Extract the (X, Y) coordinate from the center of the cell holding the provided text.  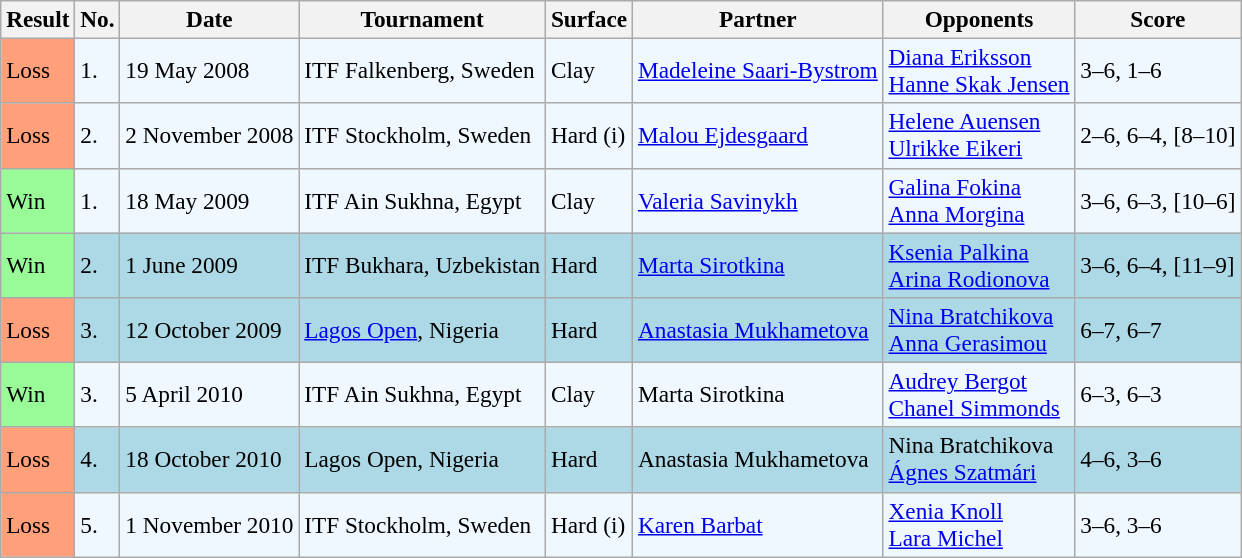
4. (98, 460)
2 November 2008 (210, 136)
Ksenia Palkina Arina Rodionova (979, 264)
1 November 2010 (210, 524)
ITF Bukhara, Uzbekistan (422, 264)
Galina Fokina Anna Morgina (979, 200)
Result (38, 19)
4–6, 3–6 (1158, 460)
19 May 2008 (210, 70)
3–6, 6–4, [11–9] (1158, 264)
12 October 2009 (210, 330)
1 June 2009 (210, 264)
Audrey Bergot Chanel Simmonds (979, 394)
3–6, 3–6 (1158, 524)
Valeria Savinykh (758, 200)
3–6, 1–6 (1158, 70)
Partner (758, 19)
ITF Falkenberg, Sweden (422, 70)
Opponents (979, 19)
Surface (590, 19)
3–6, 6–3, [10–6] (1158, 200)
Score (1158, 19)
Karen Barbat (758, 524)
No. (98, 19)
6–7, 6–7 (1158, 330)
Nina Bratchikova Anna Gerasimou (979, 330)
Tournament (422, 19)
Malou Ejdesgaard (758, 136)
18 May 2009 (210, 200)
Madeleine Saari-Bystrom (758, 70)
6–3, 6–3 (1158, 394)
Date (210, 19)
Xenia Knoll Lara Michel (979, 524)
5 April 2010 (210, 394)
5. (98, 524)
2–6, 6–4, [8–10] (1158, 136)
Diana Eriksson Hanne Skak Jensen (979, 70)
18 October 2010 (210, 460)
Nina Bratchikova Ágnes Szatmári (979, 460)
Helene Auensen Ulrikke Eikeri (979, 136)
